Provide the [X, Y] coordinate of the cell's center where the given text is located.  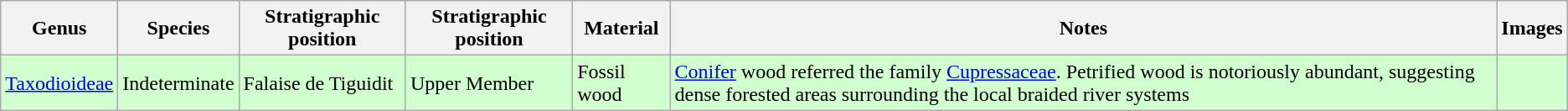
Genus [59, 29]
Fossil wood [622, 82]
Falaise de Tiguidit [322, 82]
Notes [1084, 29]
Upper Member [489, 82]
Indeterminate [178, 82]
Species [178, 29]
Taxodioideae [59, 82]
Material [622, 29]
Images [1532, 29]
